Determine the (X, Y) coordinate at the center of the cell enclosing the given text.  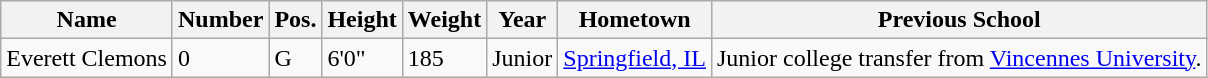
Junior (522, 58)
6'0" (362, 58)
Weight (444, 20)
0 (220, 58)
Previous School (958, 20)
Year (522, 20)
Name (87, 20)
G (296, 58)
Pos. (296, 20)
Everett Clemons (87, 58)
Junior college transfer from Vincennes University. (958, 58)
Number (220, 20)
Springfield, IL (635, 58)
Height (362, 20)
185 (444, 58)
Hometown (635, 20)
